Find where the given text appears and provide that cell's center as [X, Y] coordinate. 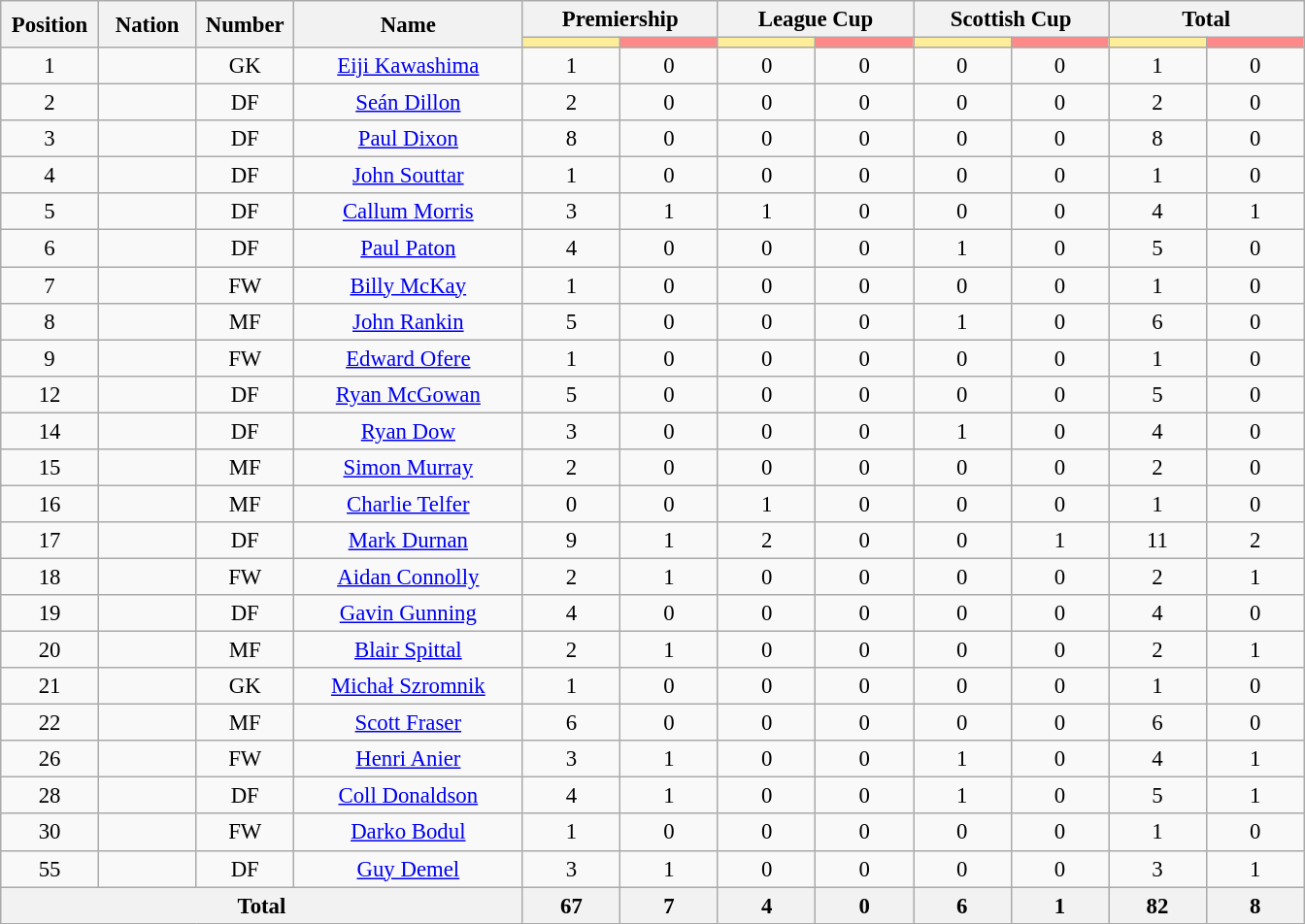
Guy Demel [409, 869]
21 [50, 686]
Mark Durnan [409, 541]
18 [50, 577]
11 [1157, 541]
Eiji Kawashima [409, 66]
22 [50, 723]
Simon Murray [409, 468]
Charlie Telfer [409, 504]
Blair Spittal [409, 650]
Michał Szromnik [409, 686]
Scott Fraser [409, 723]
Edward Ofere [409, 358]
26 [50, 759]
Name [409, 24]
Nation [148, 24]
67 [571, 906]
20 [50, 650]
17 [50, 541]
Ryan McGowan [409, 394]
Seán Dillon [409, 103]
82 [1157, 906]
Position [50, 24]
12 [50, 394]
Paul Dixon [409, 139]
Henri Anier [409, 759]
John Rankin [409, 321]
Gavin Gunning [409, 613]
19 [50, 613]
Paul Paton [409, 248]
Premiership [619, 19]
League Cup [816, 19]
Ryan Dow [409, 431]
28 [50, 796]
16 [50, 504]
Scottish Cup [1010, 19]
Darko Bodul [409, 833]
Number [245, 24]
14 [50, 431]
Callum Morris [409, 213]
15 [50, 468]
30 [50, 833]
Aidan Connolly [409, 577]
Coll Donaldson [409, 796]
55 [50, 869]
John Souttar [409, 176]
Billy McKay [409, 285]
